Provide the (X, Y) coordinate of the cell's center where the given text is located.  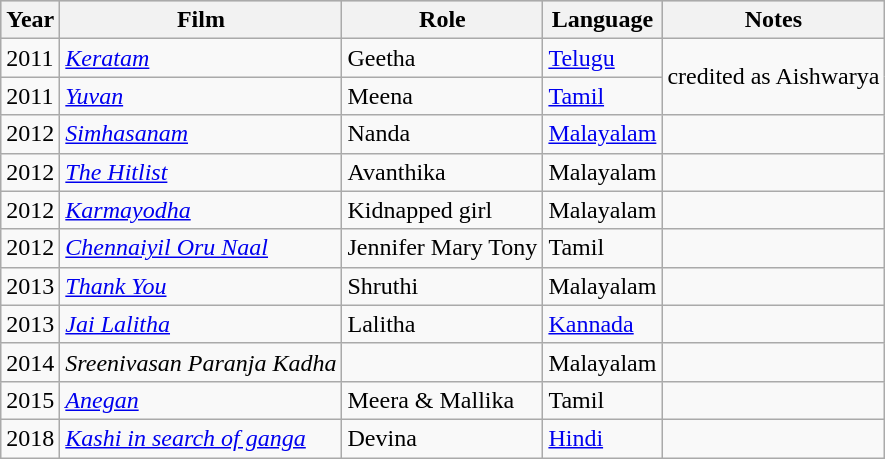
Year (30, 20)
Hindi (602, 438)
Nanda (442, 134)
Telugu (602, 58)
Keratam (201, 58)
Film (201, 20)
Anegan (201, 400)
Language (602, 20)
Yuvan (201, 96)
Shruthi (442, 286)
Role (442, 20)
Sreenivasan Paranja Kadha (201, 362)
Simhasanam (201, 134)
Notes (774, 20)
2015 (30, 400)
Avanthika (442, 172)
Devina (442, 438)
Meera & Mallika (442, 400)
Kidnapped girl (442, 210)
2018 (30, 438)
credited as Aishwarya (774, 77)
The Hitlist (201, 172)
Meena (442, 96)
Chennaiyil Oru Naal (201, 248)
Geetha (442, 58)
Kannada (602, 324)
Lalitha (442, 324)
Thank You (201, 286)
Kashi in search of ganga (201, 438)
Jennifer Mary Tony (442, 248)
Karmayodha (201, 210)
Jai Lalitha (201, 324)
2014 (30, 362)
